Identify which cell holds the provided text, then report its (x, y) central coordinate. 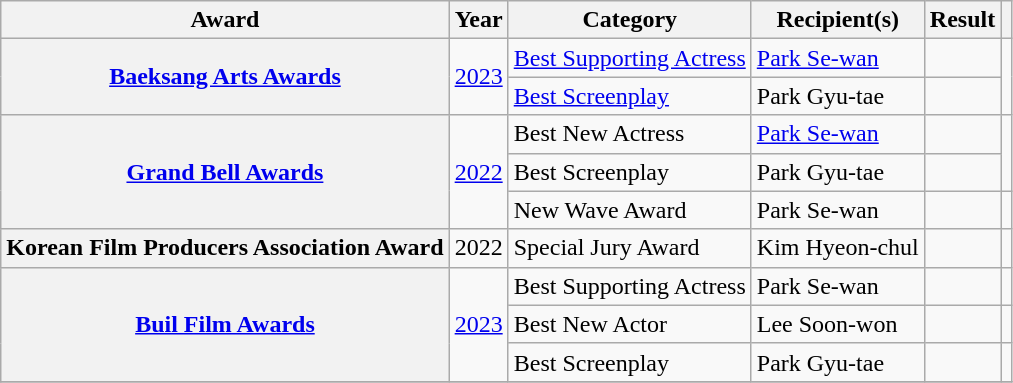
New Wave Award (630, 210)
Result (962, 20)
Korean Film Producers Association Award (225, 248)
Grand Bell Awards (225, 172)
Best New Actress (630, 134)
Special Jury Award (630, 248)
Best New Actor (630, 324)
Award (225, 20)
Category (630, 20)
Year (478, 20)
Recipient(s) (838, 20)
Kim Hyeon-chul (838, 248)
Baeksang Arts Awards (225, 77)
Lee Soon-won (838, 324)
Buil Film Awards (225, 324)
